Find where the given text appears and provide that cell's center as (X, Y) coordinate. 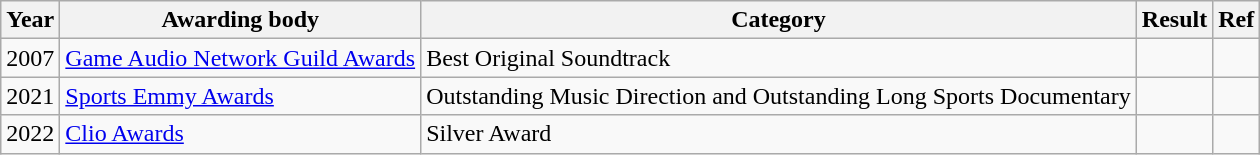
Ref (1236, 20)
Clio Awards (240, 134)
Game Audio Network Guild Awards (240, 58)
Silver Award (779, 134)
Sports Emmy Awards (240, 96)
2007 (30, 58)
2021 (30, 96)
Awarding body (240, 20)
Best Original Soundtrack (779, 58)
Outstanding Music Direction and Outstanding Long Sports Documentary (779, 96)
Year (30, 20)
Result (1174, 20)
2022 (30, 134)
Category (779, 20)
